Return [x, y] of the center of cell containing provided text 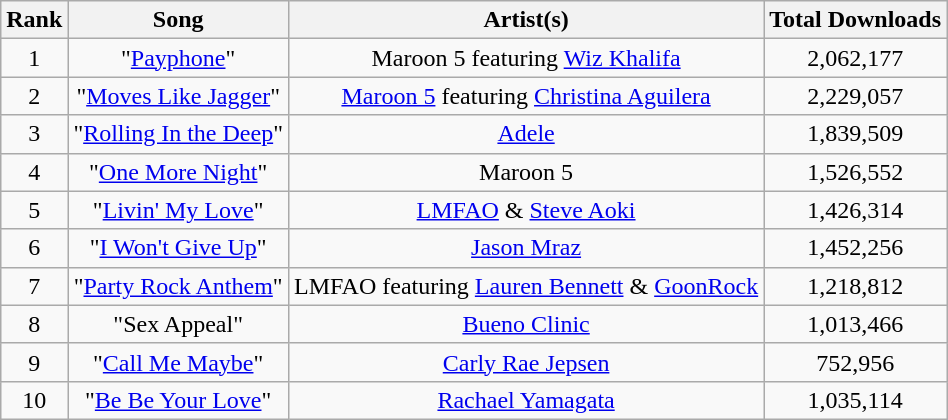
1,035,114 [856, 400]
"Be Be Your Love" [178, 400]
"One More Night" [178, 172]
Jason Mraz [526, 248]
"Call Me Maybe" [178, 362]
"I Won't Give Up" [178, 248]
Total Downloads [856, 20]
5 [34, 210]
1,218,812 [856, 286]
1 [34, 58]
1,839,509 [856, 134]
3 [34, 134]
Rachael Yamagata [526, 400]
2,062,177 [856, 58]
Artist(s) [526, 20]
2 [34, 96]
Maroon 5 [526, 172]
7 [34, 286]
Maroon 5 featuring Wiz Khalifa [526, 58]
LMFAO & Steve Aoki [526, 210]
LMFAO featuring Lauren Bennett & GoonRock [526, 286]
Adele [526, 134]
10 [34, 400]
4 [34, 172]
Song [178, 20]
1,452,256 [856, 248]
Rank [34, 20]
Maroon 5 featuring Christina Aguilera [526, 96]
6 [34, 248]
1,526,552 [856, 172]
1,426,314 [856, 210]
Bueno Clinic [526, 324]
8 [34, 324]
"Rolling In the Deep" [178, 134]
"Party Rock Anthem" [178, 286]
2,229,057 [856, 96]
Carly Rae Jepsen [526, 362]
"Livin' My Love" [178, 210]
"Payphone" [178, 58]
"Sex Appeal" [178, 324]
"Moves Like Jagger" [178, 96]
1,013,466 [856, 324]
9 [34, 362]
752,956 [856, 362]
